Extract the (x, y) coordinate from the center of the cell holding the provided text.  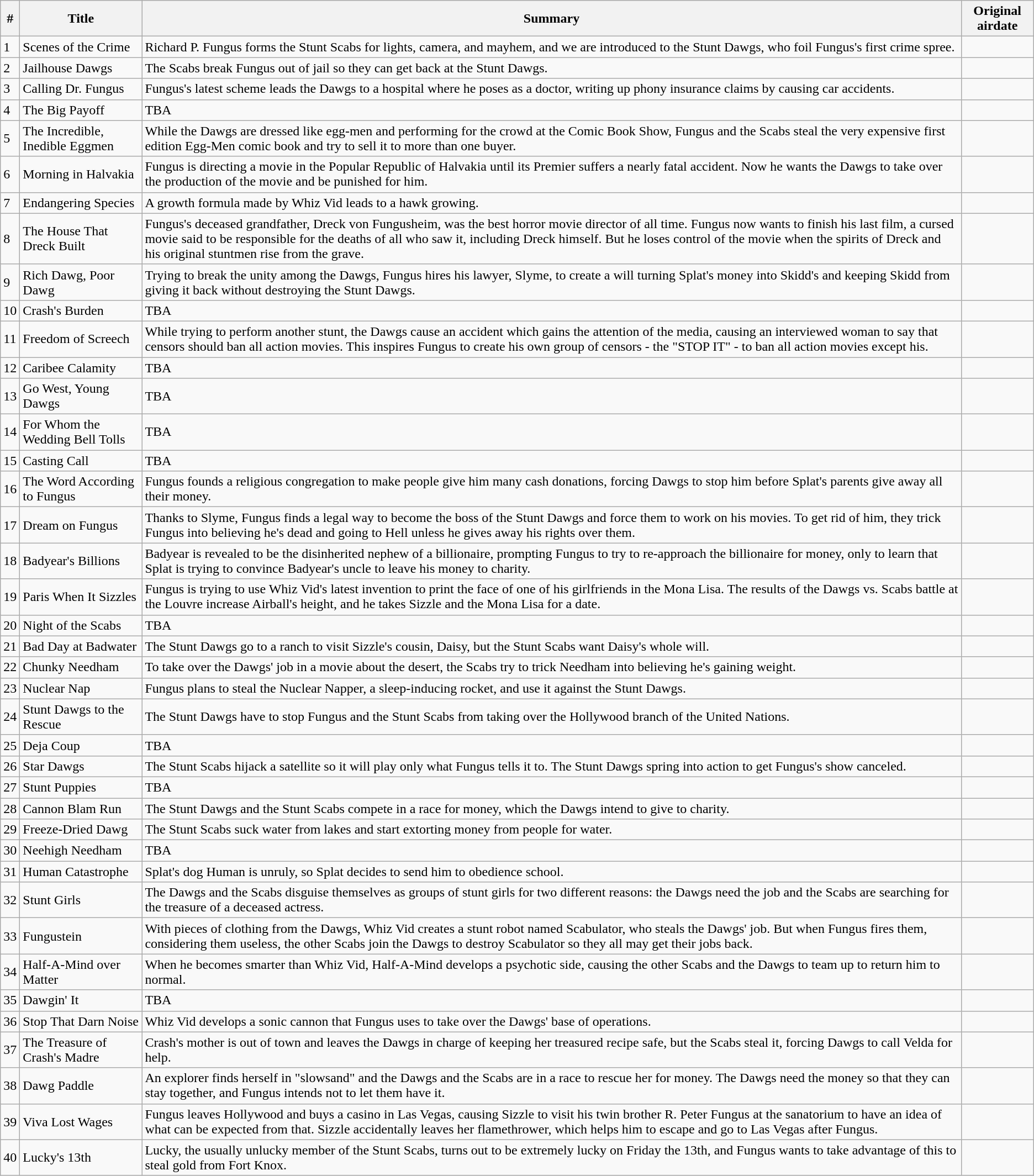
1 (10, 47)
The Stunt Scabs hijack a satellite so it will play only what Fungus tells it to. The Stunt Dawgs spring into action to get Fungus's show canceled. (551, 766)
Caribee Calamity (81, 367)
21 (10, 646)
Fungustein (81, 936)
12 (10, 367)
The Stunt Dawgs and the Stunt Scabs compete in a race for money, which the Dawgs intend to give to charity. (551, 808)
4 (10, 110)
Stunt Girls (81, 900)
Splat's dog Human is unruly, so Splat decides to send him to obedience school. (551, 872)
9 (10, 282)
33 (10, 936)
Crash's Burden (81, 310)
35 (10, 1000)
Scenes of the Crime (81, 47)
Freedom of Screech (81, 339)
14 (10, 432)
Star Dawgs (81, 766)
26 (10, 766)
Rich Dawg, Poor Dawg (81, 282)
36 (10, 1021)
Badyear's Billions (81, 561)
16 (10, 489)
10 (10, 310)
Stunt Puppies (81, 787)
Bad Day at Badwater (81, 646)
29 (10, 830)
24 (10, 717)
The Word According to Fungus (81, 489)
6 (10, 175)
2 (10, 68)
Stunt Dawgs to the Rescue (81, 717)
To take over the Dawgs' job in a movie about the desert, the Scabs try to trick Needham into believing he's gaining weight. (551, 667)
Chunky Needham (81, 667)
Freeze-Dried Dawg (81, 830)
17 (10, 525)
Endangering Species (81, 203)
Neehigh Needham (81, 851)
Whiz Vid develops a sonic cannon that Fungus uses to take over the Dawgs' base of operations. (551, 1021)
39 (10, 1121)
40 (10, 1158)
Cannon Blam Run (81, 808)
15 (10, 461)
The Stunt Dawgs have to stop Fungus and the Stunt Scabs from taking over the Hollywood branch of the United Nations. (551, 717)
The Big Payoff (81, 110)
The Stunt Scabs suck water from lakes and start extorting money from people for water. (551, 830)
27 (10, 787)
19 (10, 597)
Dawg Paddle (81, 1086)
The Treasure of Crash's Madre (81, 1050)
The Stunt Dawgs go to a ranch to visit Sizzle's cousin, Daisy, but the Stunt Scabs want Daisy's whole will. (551, 646)
Casting Call (81, 461)
32 (10, 900)
The House That Dreck Built (81, 239)
Summary (551, 19)
23 (10, 688)
For Whom the Wedding Bell Tolls (81, 432)
8 (10, 239)
A growth formula made by Whiz Vid leads to a hawk growing. (551, 203)
11 (10, 339)
The Scabs break Fungus out of jail so they can get back at the Stunt Dawgs. (551, 68)
34 (10, 972)
Lucky's 13th (81, 1158)
# (10, 19)
Dream on Fungus (81, 525)
Human Catastrophe (81, 872)
Morning in Halvakia (81, 175)
The Incredible, Inedible Eggmen (81, 138)
Dawgin' It (81, 1000)
Stop That Darn Noise (81, 1021)
13 (10, 397)
38 (10, 1086)
Paris When It Sizzles (81, 597)
Viva Lost Wages (81, 1121)
Nuclear Nap (81, 688)
25 (10, 745)
Half-A-Mind over Matter (81, 972)
Fungus plans to steal the Nuclear Napper, a sleep-inducing rocket, and use it against the Stunt Dawgs. (551, 688)
30 (10, 851)
22 (10, 667)
Fungus's latest scheme leads the Dawgs to a hospital where he poses as a doctor, writing up phony insurance claims by causing car accidents. (551, 89)
3 (10, 89)
Calling Dr. Fungus (81, 89)
Night of the Scabs (81, 625)
Title (81, 19)
20 (10, 625)
5 (10, 138)
7 (10, 203)
Go West, Young Dawgs (81, 397)
Deja Coup (81, 745)
Original airdate (998, 19)
37 (10, 1050)
31 (10, 872)
18 (10, 561)
28 (10, 808)
Jailhouse Dawgs (81, 68)
